Extract the [x, y] coordinate from the center of the cell holding the provided text.  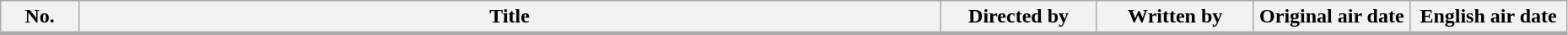
English air date [1489, 17]
No. [40, 17]
Written by [1175, 17]
Title [509, 17]
Original air date [1332, 17]
Directed by [1019, 17]
